Provide the [X, Y] coordinate of the cell's center where the given text is located.  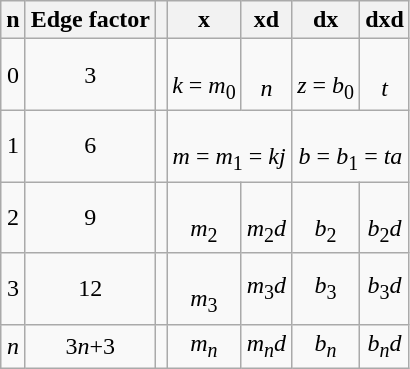
xd [266, 20]
b3d [385, 288]
b = b1 = ta [351, 146]
m2 [204, 218]
mnd [266, 346]
m3d [266, 288]
9 [90, 218]
z = b0 [326, 74]
dxd [385, 20]
b2d [385, 218]
dx [326, 20]
bnd [385, 346]
3n+3 [90, 346]
6 [90, 146]
bn [326, 346]
12 [90, 288]
m3 [204, 288]
2 [13, 218]
Edge factor [90, 20]
m = m1 = kj [230, 146]
k = m0 [204, 74]
1 [13, 146]
x [204, 20]
0 [13, 74]
m2d [266, 218]
t [385, 74]
b3 [326, 288]
mn [204, 346]
b2 [326, 218]
